Detect which cell encompasses the target text, then output its [x, y] center coordinate. 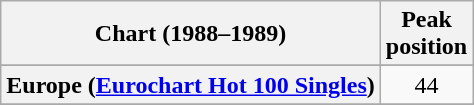
Peakposition [426, 34]
Chart (1988–1989) [191, 34]
44 [426, 85]
Europe (Eurochart Hot 100 Singles) [191, 85]
